From the cell containing the given text, extract its center point as [X, Y] coordinate. 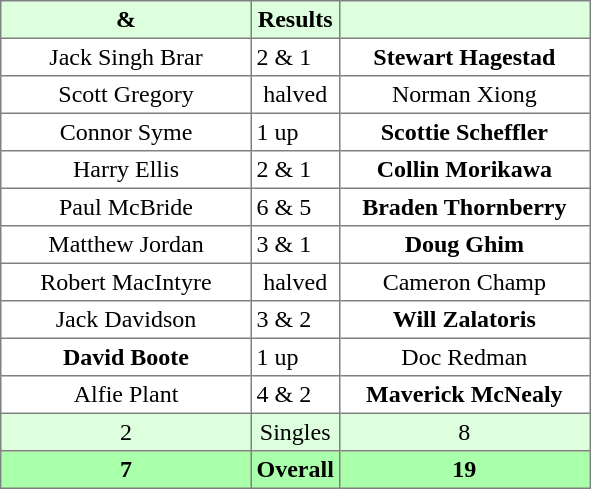
Braden Thornberry [464, 207]
4 & 2 [295, 395]
6 & 5 [295, 207]
Stewart Hagestad [464, 57]
Collin Morikawa [464, 170]
3 & 2 [295, 320]
Singles [295, 432]
Scottie Scheffler [464, 132]
Jack Davidson [126, 320]
Jack Singh Brar [126, 57]
Robert MacIntyre [126, 282]
Doug Ghim [464, 245]
2 [126, 432]
Connor Syme [126, 132]
Results [295, 20]
8 [464, 432]
& [126, 20]
Maverick McNealy [464, 395]
Will Zalatoris [464, 320]
Norman Xiong [464, 95]
Matthew Jordan [126, 245]
David Boote [126, 357]
Cameron Champ [464, 282]
19 [464, 470]
Harry Ellis [126, 170]
Alfie Plant [126, 395]
Paul McBride [126, 207]
Scott Gregory [126, 95]
7 [126, 470]
Overall [295, 470]
3 & 1 [295, 245]
Doc Redman [464, 357]
